Extract the [X, Y] coordinate from the center of the cell holding the provided text.  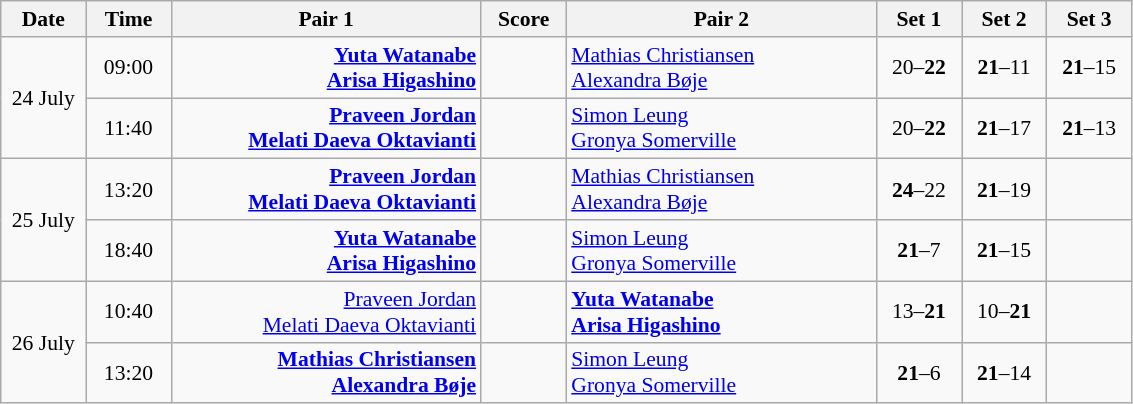
21–7 [918, 250]
13–21 [918, 312]
24 July [44, 98]
26 July [44, 342]
10–21 [1004, 312]
11:40 [128, 128]
18:40 [128, 250]
25 July [44, 220]
Set 1 [918, 19]
10:40 [128, 312]
21–17 [1004, 128]
Time [128, 19]
21–11 [1004, 68]
Set 3 [1090, 19]
24–22 [918, 190]
21–13 [1090, 128]
Set 2 [1004, 19]
Date [44, 19]
Score [524, 19]
09:00 [128, 68]
21–6 [918, 372]
21–14 [1004, 372]
Pair 1 [326, 19]
Pair 2 [721, 19]
21–19 [1004, 190]
